Scan for the cell matching the given text and deliver its (X, Y) coordinate at center. 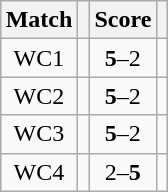
Match (39, 20)
2–5 (123, 172)
WC1 (39, 58)
WC4 (39, 172)
Score (123, 20)
WC3 (39, 134)
WC2 (39, 96)
